Return (X, Y) of the center of cell containing provided text 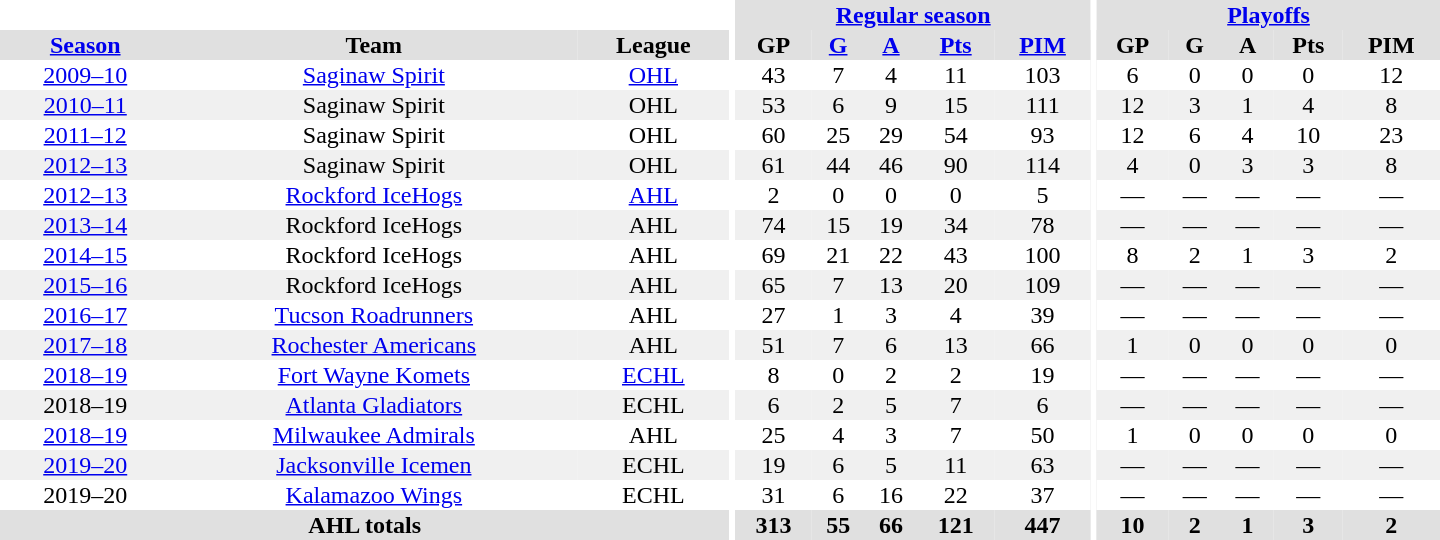
Fort Wayne Komets (374, 375)
109 (1042, 285)
100 (1042, 255)
37 (1042, 495)
74 (773, 225)
2015–16 (85, 285)
27 (773, 315)
313 (773, 525)
Jacksonville Icemen (374, 465)
114 (1042, 165)
2013–14 (85, 225)
29 (892, 135)
Playoffs (1268, 15)
50 (1042, 435)
90 (955, 165)
Season (85, 45)
111 (1042, 105)
61 (773, 165)
31 (773, 495)
121 (955, 525)
69 (773, 255)
44 (838, 165)
54 (955, 135)
46 (892, 165)
447 (1042, 525)
Atlanta Gladiators (374, 405)
Rochester Americans (374, 345)
Milwaukee Admirals (374, 435)
21 (838, 255)
93 (1042, 135)
103 (1042, 75)
Team (374, 45)
Tucson Roadrunners (374, 315)
9 (892, 105)
League (653, 45)
51 (773, 345)
2014–15 (85, 255)
20 (955, 285)
Kalamazoo Wings (374, 495)
AHL totals (364, 525)
60 (773, 135)
55 (838, 525)
2016–17 (85, 315)
2009–10 (85, 75)
53 (773, 105)
39 (1042, 315)
16 (892, 495)
63 (1042, 465)
23 (1392, 135)
2017–18 (85, 345)
Regular season (913, 15)
2011–12 (85, 135)
34 (955, 225)
2010–11 (85, 105)
78 (1042, 225)
65 (773, 285)
